Capture the cell that displays the provided text and extract its (x, y) central coordinate. 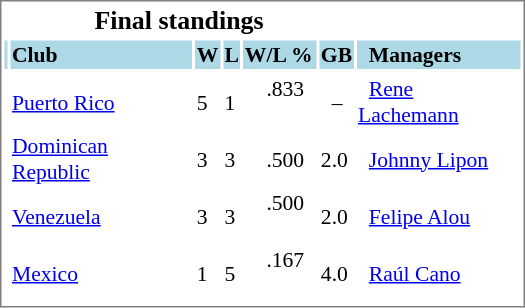
Dominican Republic (101, 159)
Club (101, 54)
Managers (439, 54)
Felipe Alou (439, 216)
– (336, 102)
W/L % (280, 54)
Rene Lachemann (439, 102)
Venezuela (101, 216)
L (232, 54)
Johnny Lipon (439, 159)
Raúl Cano (439, 273)
.833 (280, 102)
.167 (280, 273)
Mexico (101, 273)
W (208, 54)
GB (336, 54)
4.0 (336, 273)
Final standings (178, 20)
Puerto Rico (101, 102)
